Pinpoint the cell where the given text exists, returning its [X, Y] midpoint coordinate. 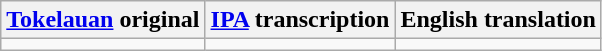
IPA transcription [300, 20]
Tokelauan original [103, 20]
English translation [498, 20]
